Scan for the cell matching the given text and deliver its (X, Y) coordinate at center. 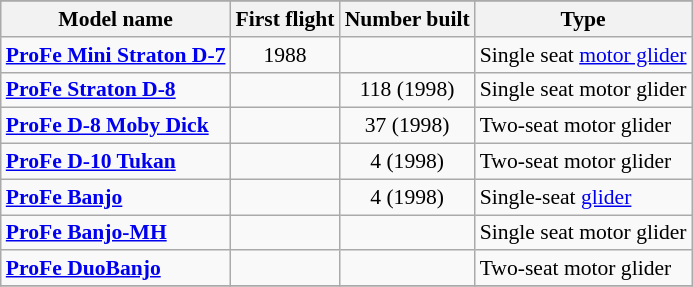
ProFe Banjo (116, 197)
ProFe D-10 Tukan (116, 162)
Number built (408, 19)
Model name (116, 19)
1988 (286, 55)
118 (1998) (408, 90)
ProFe Mini Straton D-7 (116, 55)
Single-seat glider (584, 197)
ProFe DuoBanjo (116, 269)
ProFe Banjo-MH (116, 233)
ProFe D-8 Moby Dick (116, 126)
ProFe Straton D-8 (116, 90)
37 (1998) (408, 126)
First flight (286, 19)
Type (584, 19)
